Provide the [x, y] coordinate of the cell's center where the given text is located.  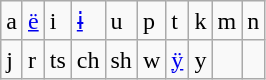
m [227, 21]
j [12, 59]
r [33, 59]
ɨ [88, 21]
y [200, 59]
ts [58, 59]
ë [33, 21]
w [151, 59]
a [12, 21]
ÿ [178, 59]
u [121, 21]
ch [88, 59]
i [58, 21]
k [200, 21]
p [151, 21]
t [178, 21]
n [254, 21]
sh [121, 59]
